Determine the [x, y] coordinate at the center of the cell enclosing the given text.  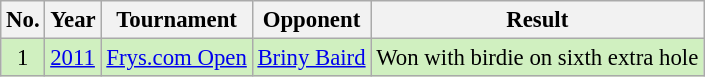
Frys.com Open [176, 58]
Result [538, 20]
Won with birdie on sixth extra hole [538, 58]
Briny Baird [312, 58]
Opponent [312, 20]
No. [23, 20]
Year [73, 20]
2011 [73, 58]
1 [23, 58]
Tournament [176, 20]
